Locate the cell with the specified text and output its [x, y] center coordinate. 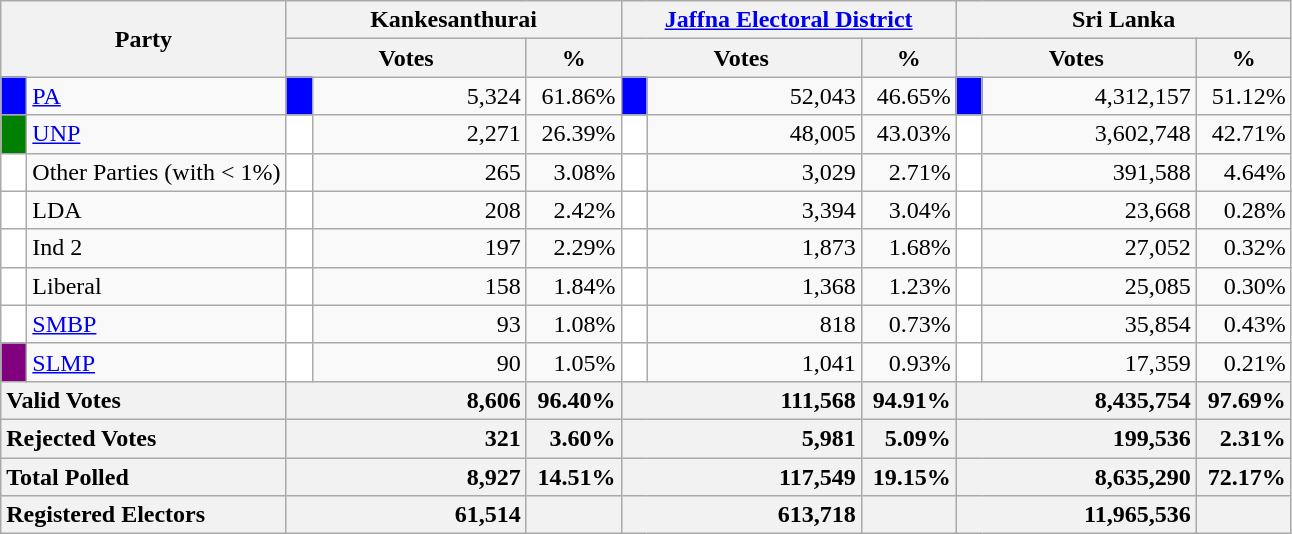
0.73% [908, 324]
42.71% [1244, 134]
8,435,754 [1076, 400]
25,085 [1089, 286]
26.39% [574, 134]
51.12% [1244, 96]
818 [754, 324]
94.91% [908, 400]
Valid Votes [144, 400]
72.17% [1244, 477]
1,368 [754, 286]
27,052 [1089, 248]
111,568 [741, 400]
321 [406, 438]
1,041 [754, 362]
46.65% [908, 96]
8,606 [406, 400]
3.04% [908, 210]
90 [419, 362]
5.09% [908, 438]
208 [419, 210]
17,359 [1089, 362]
1.84% [574, 286]
4,312,157 [1089, 96]
3,602,748 [1089, 134]
52,043 [754, 96]
61,514 [406, 515]
11,965,536 [1076, 515]
2.29% [574, 248]
2,271 [419, 134]
0.30% [1244, 286]
3.08% [574, 172]
Kankesanthurai [454, 20]
158 [419, 286]
2.42% [574, 210]
5,981 [741, 438]
0.21% [1244, 362]
613,718 [741, 515]
265 [419, 172]
5,324 [419, 96]
LDA [156, 210]
43.03% [908, 134]
1.23% [908, 286]
1.05% [574, 362]
Other Parties (with < 1%) [156, 172]
23,668 [1089, 210]
Party [144, 39]
3,029 [754, 172]
61.86% [574, 96]
UNP [156, 134]
97.69% [1244, 400]
0.93% [908, 362]
PA [156, 96]
Sri Lanka [1124, 20]
Liberal [156, 286]
8,635,290 [1076, 477]
117,549 [741, 477]
SMBP [156, 324]
199,536 [1076, 438]
Registered Electors [144, 515]
93 [419, 324]
Ind 2 [156, 248]
SLMP [156, 362]
3.60% [574, 438]
19.15% [908, 477]
391,588 [1089, 172]
3,394 [754, 210]
96.40% [574, 400]
14.51% [574, 477]
0.43% [1244, 324]
8,927 [406, 477]
0.28% [1244, 210]
1.08% [574, 324]
Jaffna Electoral District [788, 20]
Rejected Votes [144, 438]
2.31% [1244, 438]
197 [419, 248]
Total Polled [144, 477]
4.64% [1244, 172]
2.71% [908, 172]
1.68% [908, 248]
48,005 [754, 134]
35,854 [1089, 324]
1,873 [754, 248]
0.32% [1244, 248]
